Return the (x, y) coordinate for the center point of the cell that contains the specified text.  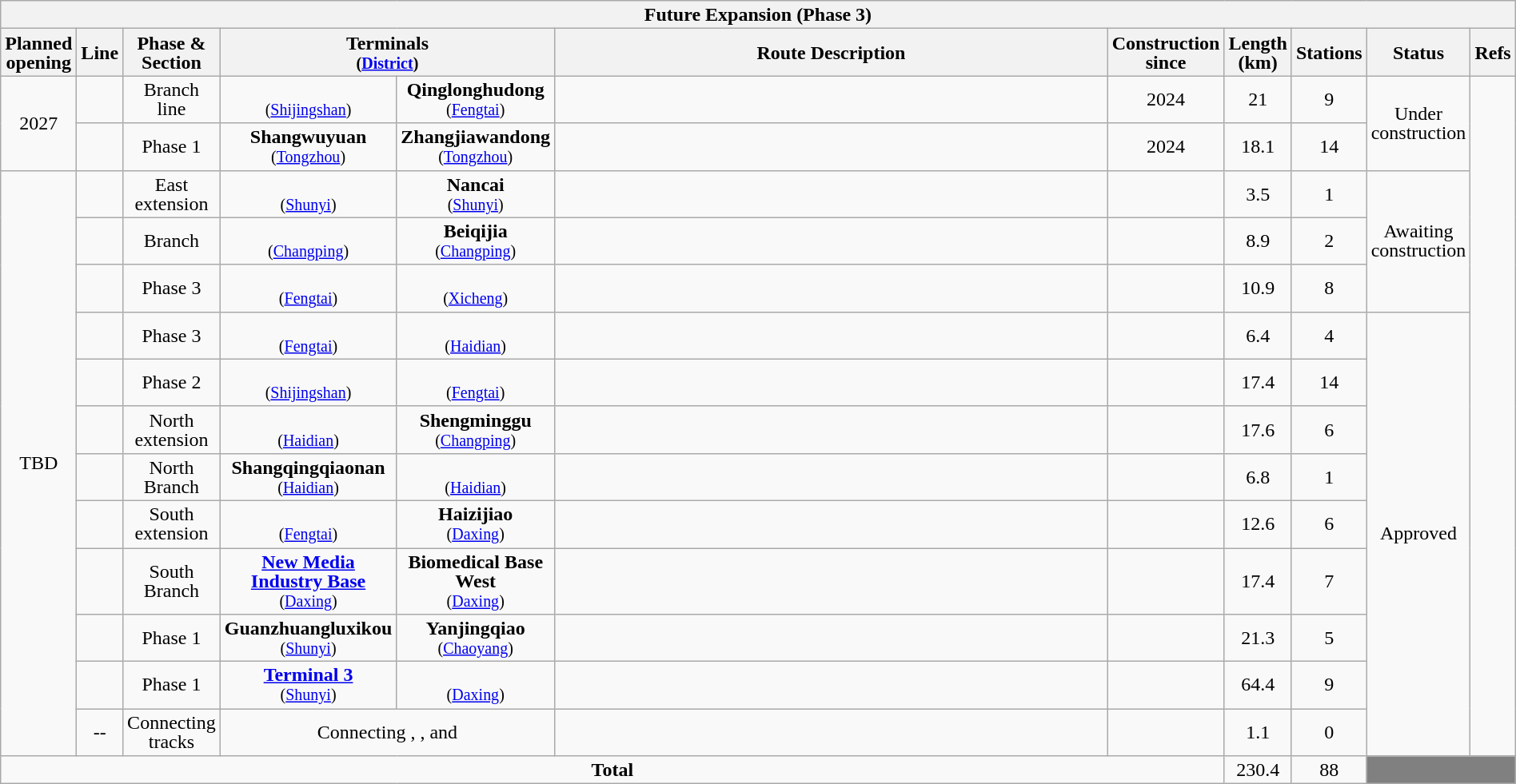
Terminals(District) (387, 53)
Zhangjiawandong(Tongzhou) (476, 147)
0 (1329, 732)
1.1 (1258, 732)
8 (1329, 288)
6.8 (1258, 476)
Nancai(Shunyi) (476, 193)
(Changping) (308, 241)
21 (1258, 99)
North extension (172, 430)
8.9 (1258, 241)
Beiqijia(Changping) (476, 241)
(Daxing) (476, 686)
Phase & Section (172, 53)
South Branch (172, 582)
Shengminggu(Changping) (476, 430)
Total (612, 770)
North Branch (172, 476)
Connecting , , and (387, 732)
Branch line (172, 99)
South extension (172, 524)
5 (1329, 638)
10.9 (1258, 288)
Yanjingqiao(Chaoyang) (476, 638)
88 (1329, 770)
3.5 (1258, 193)
18.1 (1258, 147)
TBD (38, 464)
21.3 (1258, 638)
East extension (172, 193)
Plannedopening (38, 53)
Under construction (1418, 123)
Haizijiao(Daxing) (476, 524)
Status (1418, 53)
Length(km) (1258, 53)
Stations (1329, 53)
Shangqingqiaonan(Haidian) (308, 476)
230.4 (1258, 770)
17.6 (1258, 430)
Branch (172, 241)
64.4 (1258, 686)
Future Expansion (Phase 3) (758, 14)
Refs (1493, 53)
Qinglonghudong(Fengtai) (476, 99)
2027 (38, 123)
Guanzhuangluxikou(Shunyi) (308, 638)
Shangwuyuan(Tongzhou) (308, 147)
Terminal 3(Shunyi) (308, 686)
(Shunyi) (308, 193)
-- (100, 732)
Awaiting construction (1418, 241)
Constructionsince (1166, 53)
Approved (1418, 534)
New Media Industry Base(Daxing) (308, 582)
Biomedical Base West(Daxing) (476, 582)
4 (1329, 336)
2 (1329, 241)
12.6 (1258, 524)
Line (100, 53)
6.4 (1258, 336)
Route Description (832, 53)
7 (1329, 582)
Connecting tracks (172, 732)
Phase 2 (172, 382)
(Xicheng) (476, 288)
